Return the (X, Y) coordinate for the center point of the cell that contains the specified text.  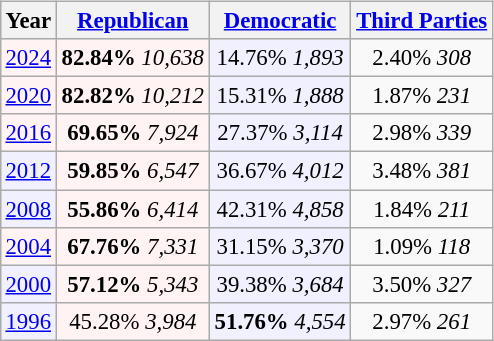
2024 (28, 58)
1.87% 231 (422, 96)
42.31% 4,858 (280, 209)
82.84% 10,638 (132, 58)
14.76% 1,893 (280, 58)
1996 (28, 321)
36.67% 4,012 (280, 171)
Third Parties (422, 21)
Democratic (280, 21)
45.28% 3,984 (132, 321)
2.97% 261 (422, 321)
2012 (28, 171)
69.65% 7,924 (132, 133)
Year (28, 21)
82.82% 10,212 (132, 96)
2016 (28, 133)
1.84% 211 (422, 209)
2000 (28, 284)
2004 (28, 246)
51.76% 4,554 (280, 321)
Republican (132, 21)
39.38% 3,684 (280, 284)
57.12% 5,343 (132, 284)
2020 (28, 96)
27.37% 3,114 (280, 133)
2008 (28, 209)
3.50% 327 (422, 284)
55.86% 6,414 (132, 209)
59.85% 6,547 (132, 171)
1.09% 118 (422, 246)
2.40% 308 (422, 58)
2.98% 339 (422, 133)
67.76% 7,331 (132, 246)
15.31% 1,888 (280, 96)
31.15% 3,370 (280, 246)
3.48% 381 (422, 171)
